Identify which cell holds the provided text, then report its [X, Y] central coordinate. 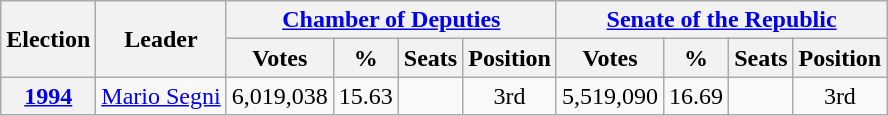
1994 [48, 96]
15.63 [366, 96]
Election [48, 39]
Chamber of Deputies [391, 20]
16.69 [696, 96]
5,519,090 [610, 96]
Leader [161, 39]
Mario Segni [161, 96]
6,019,038 [280, 96]
Senate of the Republic [721, 20]
